Extract the (X, Y) coordinate from the center of the cell holding the provided text.  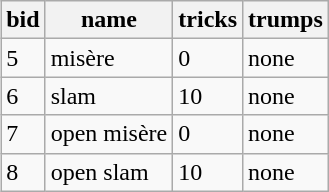
trumps (286, 20)
7 (23, 134)
slam (109, 96)
name (109, 20)
misère (109, 58)
open slam (109, 172)
bid (23, 20)
open misère (109, 134)
tricks (208, 20)
5 (23, 58)
6 (23, 96)
8 (23, 172)
